Find where the given text appears and provide that cell's center as [X, Y] coordinate. 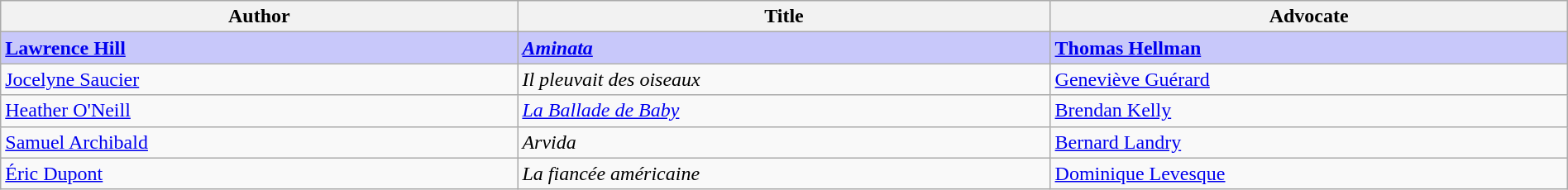
Il pleuvait des oiseaux [784, 79]
Lawrence Hill [260, 48]
Brendan Kelly [1308, 111]
Bernard Landry [1308, 142]
Dominique Levesque [1308, 173]
La fiancée américaine [784, 173]
La Ballade de Baby [784, 111]
Thomas Hellman [1308, 48]
Jocelyne Saucier [260, 79]
Éric Dupont [260, 173]
Samuel Archibald [260, 142]
Geneviève Guérard [1308, 79]
Author [260, 17]
Aminata [784, 48]
Heather O'Neill [260, 111]
Advocate [1308, 17]
Arvida [784, 142]
Title [784, 17]
